Capture the cell that displays the provided text and extract its [x, y] central coordinate. 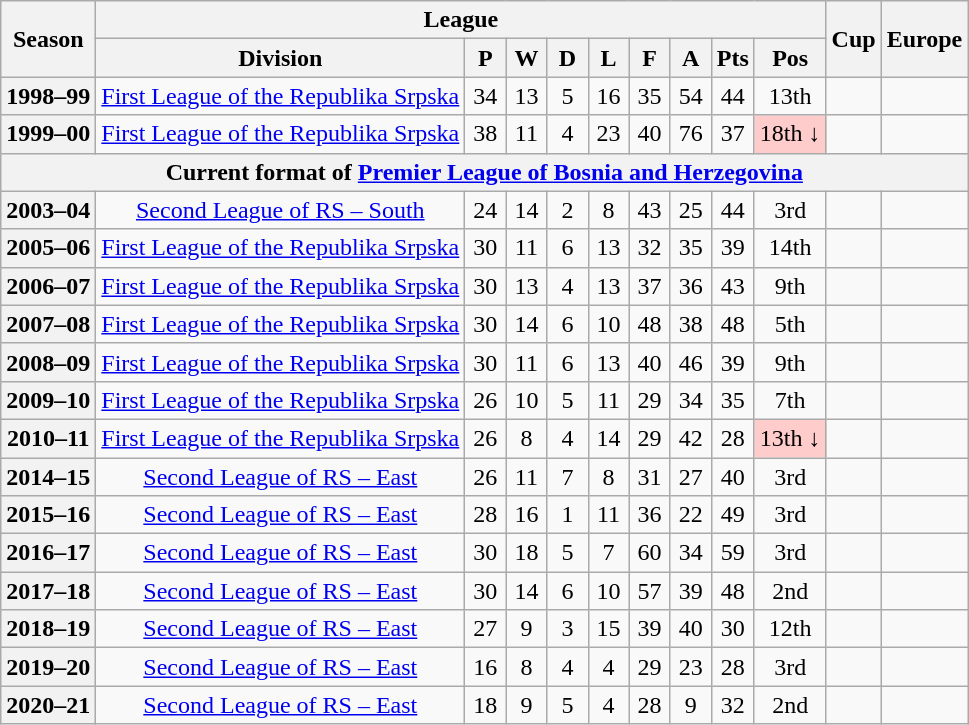
59 [732, 553]
A [690, 58]
L [608, 58]
5th [790, 324]
60 [650, 553]
2005–06 [48, 248]
Second League of RS – South [280, 210]
13th ↓ [790, 438]
1999–00 [48, 134]
2008–09 [48, 362]
25 [690, 210]
P [486, 58]
46 [690, 362]
Division [280, 58]
15 [608, 629]
2016–17 [48, 553]
3 [568, 629]
2007–08 [48, 324]
Current format of Premier League of Bosnia and Herzegovina [484, 172]
2019–20 [48, 667]
Pts [732, 58]
18th ↓ [790, 134]
2003–04 [48, 210]
22 [690, 515]
2020–21 [48, 705]
14th [790, 248]
54 [690, 96]
D [568, 58]
57 [650, 591]
76 [690, 134]
24 [486, 210]
2010–11 [48, 438]
Pos [790, 58]
Cup [854, 39]
2014–15 [48, 477]
13th [790, 96]
2009–10 [48, 400]
1 [568, 515]
Europe [924, 39]
Season [48, 39]
31 [650, 477]
2018–19 [48, 629]
2006–07 [48, 286]
2015–16 [48, 515]
1998–99 [48, 96]
49 [732, 515]
League [461, 20]
42 [690, 438]
W [526, 58]
2017–18 [48, 591]
12th [790, 629]
F [650, 58]
2 [568, 210]
7th [790, 400]
